Capture the cell that displays the provided text and extract its (x, y) central coordinate. 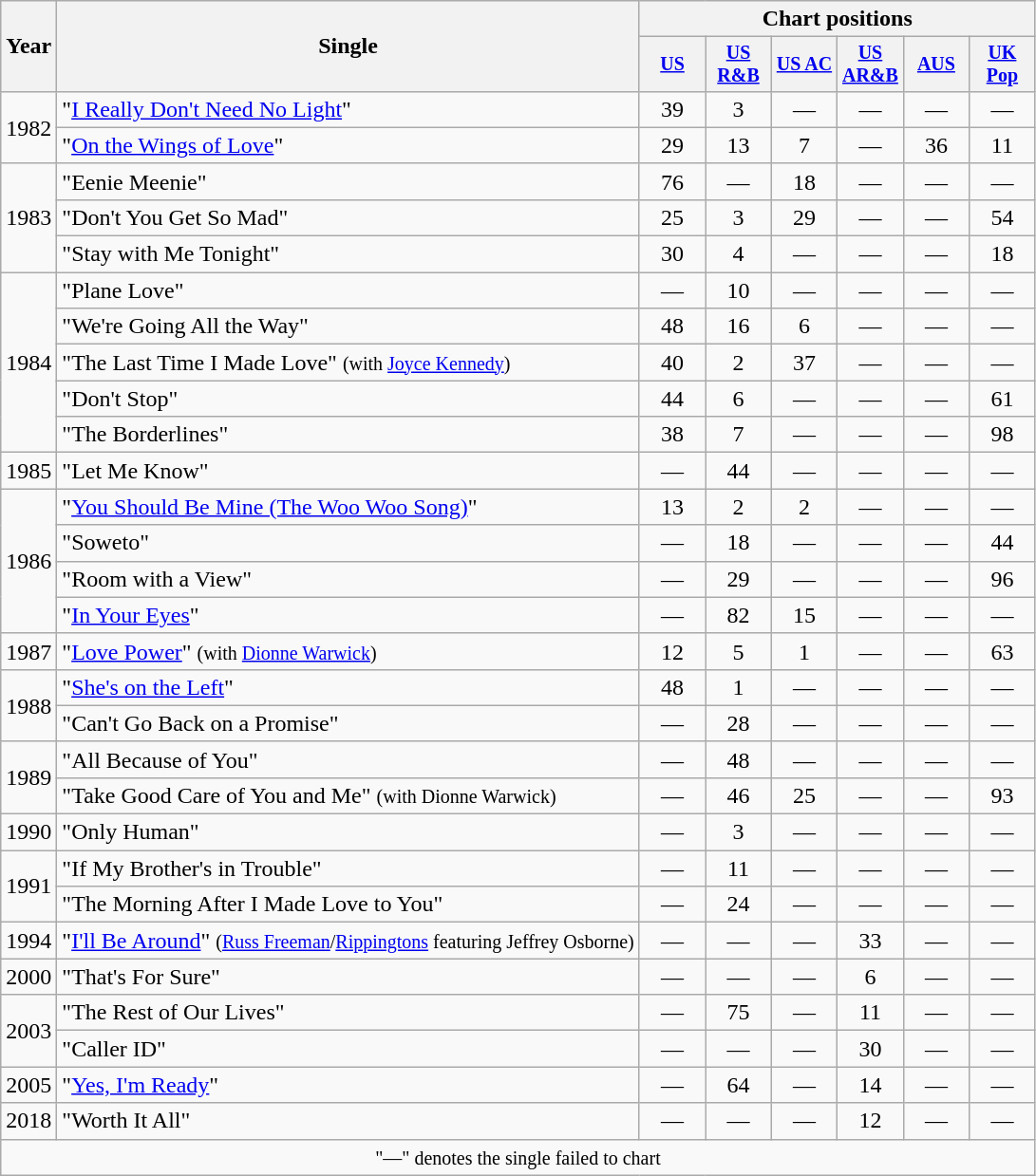
"Worth It All" (348, 1121)
"You Should Be Mine (The Woo Woo Song)" (348, 507)
1982 (28, 127)
1985 (28, 471)
"Love Power" (with Dionne Warwick) (348, 651)
"Yes, I'm Ready" (348, 1085)
93 (1003, 795)
US AR&B (870, 65)
28 (739, 723)
"Don't You Get So Mad" (348, 217)
"Plane Love" (348, 290)
15 (803, 615)
64 (739, 1085)
"Room with a View" (348, 579)
"Let Me Know" (348, 471)
1991 (28, 887)
"She's on the Left" (348, 687)
US (672, 65)
14 (870, 1085)
54 (1003, 217)
"Take Good Care of You and Me" (with Dionne Warwick) (348, 795)
38 (672, 435)
1994 (28, 941)
2018 (28, 1121)
76 (672, 181)
US AC (803, 65)
4 (739, 254)
2005 (28, 1085)
AUS (936, 65)
"On the Wings of Love" (348, 145)
36 (936, 145)
61 (1003, 399)
"I'll Be Around" (Russ Freeman/Rippingtons featuring Jeffrey Osborne) (348, 941)
"Soweto" (348, 543)
Year (28, 47)
39 (672, 109)
37 (803, 363)
1983 (28, 217)
"Eenie Meenie" (348, 181)
24 (739, 905)
US R&B (739, 65)
82 (739, 615)
"Can't Go Back on a Promise" (348, 723)
1990 (28, 832)
"Don't Stop" (348, 399)
"—" denotes the single failed to chart (518, 1157)
"Caller ID" (348, 1049)
"The Rest of Our Lives" (348, 1013)
Chart positions (838, 19)
"Stay with Me Tonight" (348, 254)
46 (739, 795)
33 (870, 941)
1984 (28, 363)
2003 (28, 1031)
"If My Brother's in Trouble" (348, 868)
1988 (28, 705)
5 (739, 651)
98 (1003, 435)
"The Morning After I Made Love to You" (348, 905)
"In Your Eyes" (348, 615)
"The Last Time I Made Love" (with Joyce Kennedy) (348, 363)
"Only Human" (348, 832)
75 (739, 1013)
63 (1003, 651)
"All Because of You" (348, 759)
16 (739, 327)
"We're Going All the Way" (348, 327)
1989 (28, 777)
1986 (28, 561)
2000 (28, 977)
"I Really Don't Need No Light" (348, 109)
96 (1003, 579)
40 (672, 363)
1987 (28, 651)
Single (348, 47)
"The Borderlines" (348, 435)
"That's For Sure" (348, 977)
10 (739, 290)
UK Pop (1003, 65)
